Extract the (x, y) coordinate from the center of the cell holding the provided text.  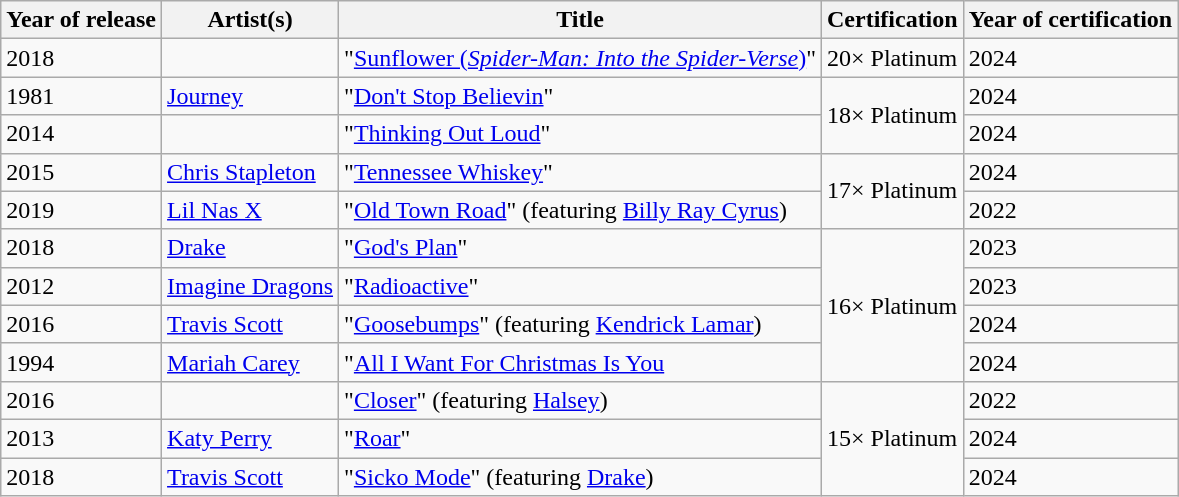
Mariah Carey (250, 362)
16× Platinum (892, 305)
"Roar" (580, 438)
1994 (82, 362)
17× Platinum (892, 191)
"Closer" (featuring Halsey) (580, 400)
Artist(s) (250, 20)
Certification (892, 20)
"Sunflower (Spider-Man: Into the Spider-Verse)" (580, 58)
Katy Perry (250, 438)
"All I Want For Christmas Is You (580, 362)
Drake (250, 248)
2019 (82, 210)
2015 (82, 172)
Year of release (82, 20)
20× Platinum (892, 58)
"Tennessee Whiskey" (580, 172)
"God's Plan" (580, 248)
2012 (82, 286)
Title (580, 20)
"Thinking Out Loud" (580, 134)
2014 (82, 134)
Lil Nas X (250, 210)
"Don't Stop Believin" (580, 96)
1981 (82, 96)
Imagine Dragons (250, 286)
Year of certification (1070, 20)
Chris Stapleton (250, 172)
Journey (250, 96)
"Radioactive" (580, 286)
15× Platinum (892, 438)
"Old Town Road" (featuring Billy Ray Cyrus) (580, 210)
18× Platinum (892, 115)
"Sicko Mode" (featuring Drake) (580, 477)
"Goosebumps" (featuring Kendrick Lamar) (580, 324)
2013 (82, 438)
